Output the (X, Y) coordinate of the center of the cell containing the given text.  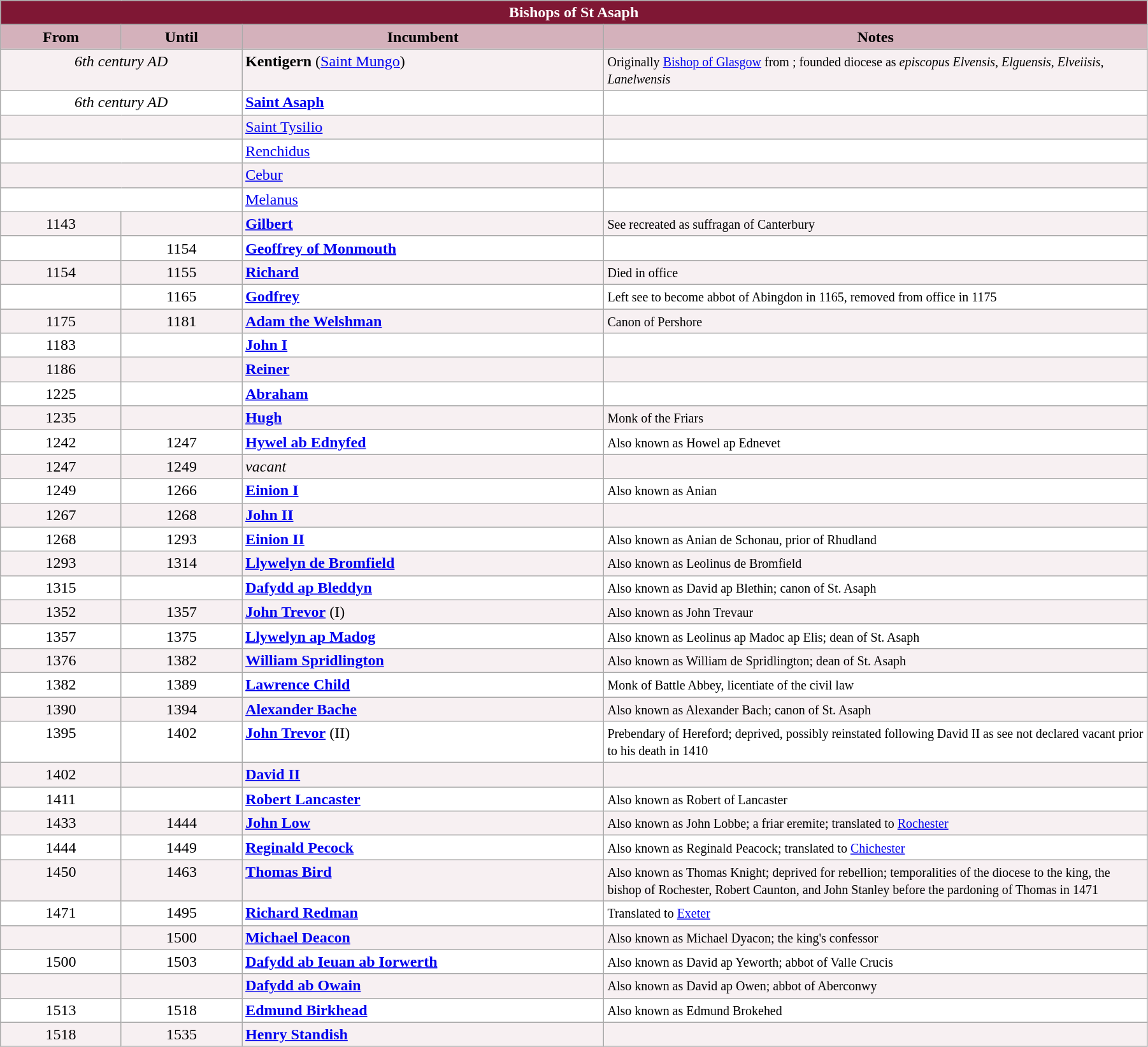
1411 (61, 799)
John II (423, 515)
vacant (423, 466)
Also known as Reginald Peacock; translated to Chichester (875, 848)
1225 (61, 394)
1181 (181, 321)
1315 (61, 588)
Thomas Bird (423, 881)
David II (423, 775)
1495 (181, 913)
Dafydd ab Owain (423, 986)
Gilbert (423, 224)
Also known as Leolinus ap Madoc ap Elis; dean of St. Asaph (875, 636)
Edmund Birkhead (423, 1010)
Richard Redman (423, 913)
Also known as Michael Dyacon; the king's confessor (875, 937)
1394 (181, 709)
1186 (61, 370)
1503 (181, 962)
Reginald Pecock (423, 848)
Dafydd ap Bleddyn (423, 588)
Saint Asaph (423, 103)
Dafydd ab Ieuan ab Iorwerth (423, 962)
1433 (61, 823)
1183 (61, 345)
John Trevor (I) (423, 612)
1375 (181, 636)
John Low (423, 823)
1471 (61, 913)
Translated to Exeter (875, 913)
1155 (181, 272)
Llywelyn de Bromfield (423, 563)
Hywel ab Ednyfed (423, 442)
Einion II (423, 539)
Lawrence Child (423, 684)
Einion I (423, 491)
1450 (61, 881)
Also known as Anian (875, 491)
Notes (875, 37)
Henry Standish (423, 1034)
Originally Bishop of Glasgow from ; founded diocese as episcopus Elvensis, Elguensis, Elveiisis, Lanelwensis (875, 70)
1535 (181, 1034)
1242 (61, 442)
William Spridlington (423, 660)
Also known as Howel ap Ednevet (875, 442)
1235 (61, 418)
Alexander Bache (423, 709)
1143 (61, 224)
Incumbent (423, 37)
Kentigern (Saint Mungo) (423, 70)
1463 (181, 881)
Monk of the Friars (875, 418)
Also known as Anian de Schonau, prior of Rhudland (875, 539)
Prebendary of Hereford; deprived, possibly reinstated following David II as see not declared vacant prior to his death in 1410 (875, 742)
1175 (61, 321)
Richard (423, 272)
1266 (181, 491)
John Trevor (II) (423, 742)
1513 (61, 1010)
Left see to become abbot of Abingdon in 1165, removed from office in 1175 (875, 296)
See recreated as suffragan of Canterbury (875, 224)
Also known as William de Spridlington; dean of St. Asaph (875, 660)
Renchidus (423, 151)
Until (181, 37)
Melanus (423, 199)
Monk of Battle Abbey, licentiate of the civil law (875, 684)
1390 (61, 709)
Also known as Alexander Bach; canon of St. Asaph (875, 709)
Also known as Edmund Brokehed (875, 1010)
Also known as David ap Owen; abbot of Aberconwy (875, 986)
Robert Lancaster (423, 799)
1449 (181, 848)
Michael Deacon (423, 937)
Bishops of St Asaph (574, 13)
1267 (61, 515)
Also known as David ap Blethin; canon of St. Asaph (875, 588)
1395 (61, 742)
From (61, 37)
Also known as David ap Yeworth; abbot of Valle Crucis (875, 962)
Died in office (875, 272)
1165 (181, 296)
Hugh (423, 418)
Abraham (423, 394)
John I (423, 345)
Llywelyn ap Madog (423, 636)
Also known as Robert of Lancaster (875, 799)
Godfrey (423, 296)
Reiner (423, 370)
Also known as Leolinus de Bromfield (875, 563)
Canon of Pershore (875, 321)
1352 (61, 612)
1376 (61, 660)
Cebur (423, 175)
Saint Tysilio (423, 127)
Also known as John Trevaur (875, 612)
1314 (181, 563)
Geoffrey of Monmouth (423, 248)
Adam the Welshman (423, 321)
Also known as John Lobbe; a friar eremite; translated to Rochester (875, 823)
1389 (181, 684)
